Capture the cell that displays the provided text and extract its [x, y] central coordinate. 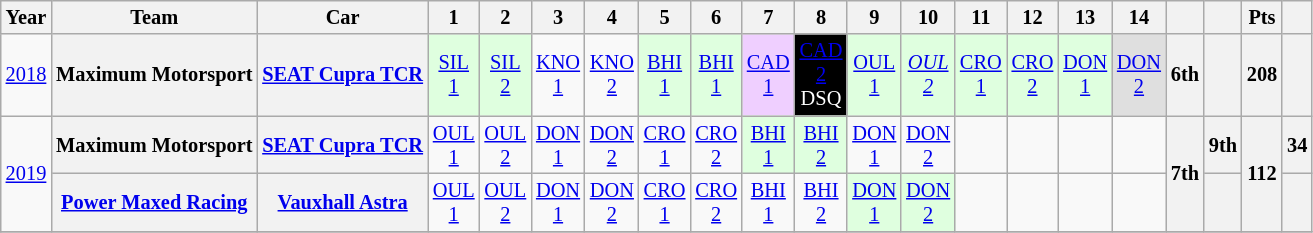
Pts [1262, 17]
Team [154, 17]
SIL1 [454, 75]
2018 [26, 75]
6 [716, 17]
4 [612, 17]
Car [342, 17]
12 [1033, 17]
14 [1139, 17]
7 [768, 17]
13 [1085, 17]
2019 [26, 174]
CAD2DSQ [822, 75]
3 [558, 17]
8 [822, 17]
9th [1223, 145]
1 [454, 17]
112 [1262, 174]
208 [1262, 75]
11 [981, 17]
KNO1 [558, 75]
Power Maxed Racing [154, 202]
5 [665, 17]
2 [506, 17]
KNO2 [612, 75]
7th [1185, 174]
Year [26, 17]
10 [928, 17]
Vauxhall Astra [342, 202]
34 [1297, 145]
CAD1 [768, 75]
SIL2 [506, 75]
9 [874, 17]
6th [1185, 75]
